For the text-containing cell, return its midpoint in [x, y] coordinate format. 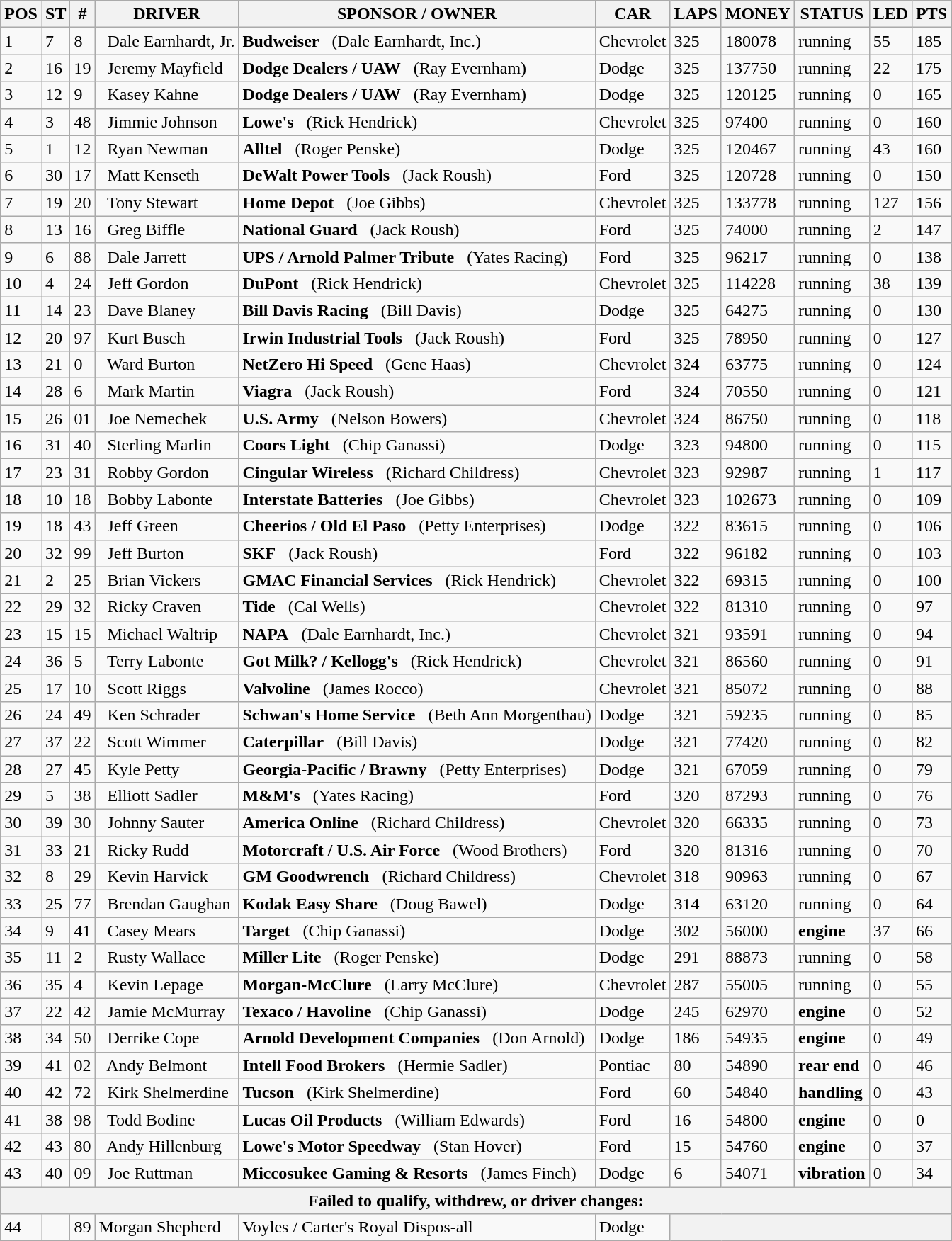
DuPont (Rick Hendrick) [416, 283]
Tide (Cal Wells) [416, 607]
133778 [758, 203]
Motorcraft / U.S. Air Force (Wood Brothers) [416, 850]
102673 [758, 499]
MONEY [758, 14]
117 [932, 472]
rear end [832, 1065]
Andy Hillenburg [167, 1146]
156 [932, 203]
Derrike Cope [167, 1038]
Ken Schrader [167, 715]
66 [932, 931]
52 [932, 1011]
Jeff Green [167, 526]
Kirk Shelmerdine [167, 1092]
Jeff Burton [167, 553]
SKF (Jack Roush) [416, 553]
85 [932, 715]
78950 [758, 338]
Kevin Lepage [167, 985]
Caterpillar (Bill Davis) [416, 742]
291 [696, 958]
94 [932, 634]
Schwan's Home Service (Beth Ann Morgenthau) [416, 715]
Scott Riggs [167, 688]
Ricky Rudd [167, 850]
Viagra (Jack Roush) [416, 392]
01 [82, 419]
Dale Jarrett [167, 256]
Pontiac [633, 1065]
Brian Vickers [167, 580]
118 [932, 419]
Scott Wimmer [167, 742]
Intell Food Brokers (Hermie Sadler) [416, 1065]
88873 [758, 958]
120467 [758, 149]
Terry Labonte [167, 661]
48 [82, 122]
Mark Martin [167, 392]
Brendan Gaughan [167, 904]
Bill Davis Racing (Bill Davis) [416, 310]
137750 [758, 68]
147 [932, 229]
81316 [758, 850]
LED [890, 14]
106 [932, 526]
Texaco / Havoline (Chip Ganassi) [416, 1011]
45 [82, 769]
U.S. Army (Nelson Bowers) [416, 419]
Home Depot (Joe Gibbs) [416, 203]
99 [82, 553]
Miller Lite (Roger Penske) [416, 958]
67059 [758, 769]
91 [932, 661]
Valvoline (James Rocco) [416, 688]
Kevin Harvick [167, 877]
Bobby Labonte [167, 499]
130 [932, 310]
Kodak Easy Share (Doug Bawel) [416, 904]
vibration [832, 1173]
Kyle Petty [167, 769]
64 [932, 904]
Cheerios / Old El Paso (Petty Enterprises) [416, 526]
94800 [758, 446]
86560 [758, 661]
103 [932, 553]
54840 [758, 1092]
National Guard (Jack Roush) [416, 229]
175 [932, 68]
55005 [758, 985]
Jamie McMurray [167, 1011]
POS [21, 14]
70 [932, 850]
287 [696, 985]
89 [82, 1228]
54760 [758, 1146]
98 [82, 1119]
Coors Light (Chip Ganassi) [416, 446]
76 [932, 796]
67 [932, 877]
Dave Blaney [167, 310]
62970 [758, 1011]
02 [82, 1065]
STATUS [832, 14]
150 [932, 176]
74000 [758, 229]
LAPS [696, 14]
59235 [758, 715]
83615 [758, 526]
66335 [758, 823]
ST [55, 14]
96182 [758, 553]
NAPA (Dale Earnhardt, Inc.) [416, 634]
77 [82, 904]
Kasey Kahne [167, 95]
318 [696, 877]
79 [932, 769]
Todd Bodine [167, 1119]
58 [932, 958]
SPONSOR / OWNER [416, 14]
302 [696, 931]
Voyles / Carter's Royal Dispos-all [416, 1228]
185 [932, 41]
54890 [758, 1065]
54800 [758, 1119]
54071 [758, 1173]
Robby Gordon [167, 472]
120125 [758, 95]
PTS [932, 14]
Ward Burton [167, 365]
DRIVER [167, 14]
165 [932, 95]
Cingular Wireless (Richard Childress) [416, 472]
73 [932, 823]
Tony Stewart [167, 203]
Andy Belmont [167, 1065]
121 [932, 392]
92987 [758, 472]
44 [21, 1228]
Lowe's (Rick Hendrick) [416, 122]
115 [932, 446]
180078 [758, 41]
87293 [758, 796]
Lowe's Motor Speedway (Stan Hover) [416, 1146]
Morgan-McClure (Larry McClure) [416, 985]
109 [932, 499]
Georgia-Pacific / Brawny (Petty Enterprises) [416, 769]
100 [932, 580]
54935 [758, 1038]
UPS / Arnold Palmer Tribute (Yates Racing) [416, 256]
86750 [758, 419]
M&M's (Yates Racing) [416, 796]
85072 [758, 688]
Tucson (Kirk Shelmerdine) [416, 1092]
139 [932, 283]
DeWalt Power Tools (Jack Roush) [416, 176]
Budweiser (Dale Earnhardt, Inc.) [416, 41]
63775 [758, 365]
CAR [633, 14]
handling [832, 1092]
Sterling Marlin [167, 446]
GMAC Financial Services (Rick Hendrick) [416, 580]
Ricky Craven [167, 607]
81310 [758, 607]
63120 [758, 904]
46 [932, 1065]
56000 [758, 931]
Kurt Busch [167, 338]
Jeff Gordon [167, 283]
Joe Ruttman [167, 1173]
Casey Mears [167, 931]
America Online (Richard Childress) [416, 823]
Failed to qualify, withdrew, or driver changes: [476, 1201]
50 [82, 1038]
70550 [758, 392]
Morgan Shepherd [167, 1228]
314 [696, 904]
77420 [758, 742]
Michael Waltrip [167, 634]
60 [696, 1092]
Greg Biffle [167, 229]
NetZero Hi Speed (Gene Haas) [416, 365]
96217 [758, 256]
Ryan Newman [167, 149]
Arnold Development Companies (Don Arnold) [416, 1038]
114228 [758, 283]
64275 [758, 310]
Matt Kenseth [167, 176]
Jeremy Mayfield [167, 68]
82 [932, 742]
72 [82, 1092]
# [82, 14]
Got Milk? / Kellogg's (Rick Hendrick) [416, 661]
97400 [758, 122]
Alltel (Roger Penske) [416, 149]
93591 [758, 634]
Target (Chip Ganassi) [416, 931]
120728 [758, 176]
Lucas Oil Products (William Edwards) [416, 1119]
Rusty Wallace [167, 958]
GM Goodwrench (Richard Childress) [416, 877]
Elliott Sadler [167, 796]
Interstate Batteries (Joe Gibbs) [416, 499]
Irwin Industrial Tools (Jack Roush) [416, 338]
90963 [758, 877]
245 [696, 1011]
Joe Nemechek [167, 419]
Miccosukee Gaming & Resorts (James Finch) [416, 1173]
138 [932, 256]
09 [82, 1173]
186 [696, 1038]
Dale Earnhardt, Jr. [167, 41]
69315 [758, 580]
Johnny Sauter [167, 823]
124 [932, 365]
Jimmie Johnson [167, 122]
